Search for the cell housing the specified text and yield its [x, y] center coordinate. 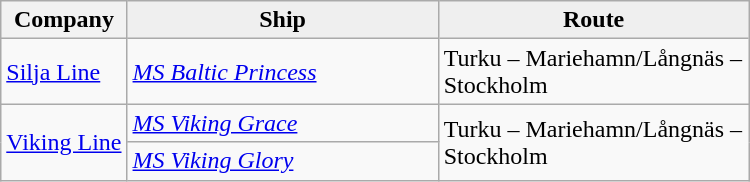
MS Viking Glory [282, 161]
Company [64, 20]
Ship [282, 20]
MS Viking Grace [282, 123]
Viking Line [64, 142]
Route [594, 20]
MS Baltic Princess [282, 72]
Silja Line [64, 72]
